Detect which cell encompasses the target text, then output its (X, Y) center coordinate. 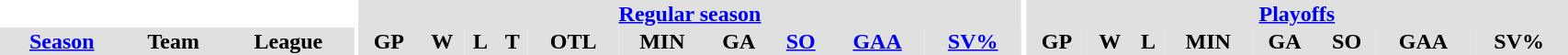
League (288, 41)
T (513, 41)
Regular season (690, 14)
Season (62, 41)
Team (173, 41)
OTL (573, 41)
Playoffs (1297, 14)
